Return the (x, y) coordinate for the center point of the cell that contains the specified text.  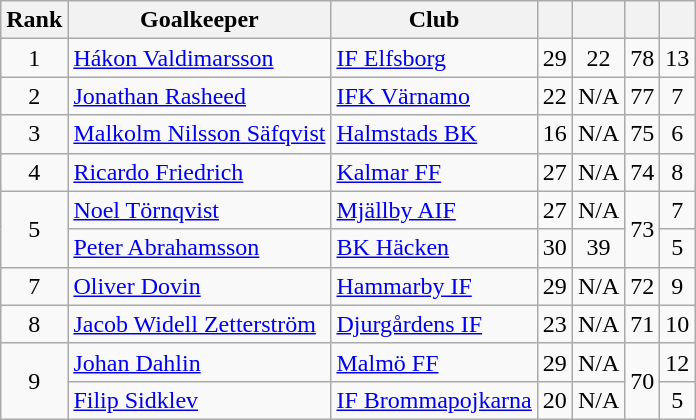
30 (554, 248)
Club (434, 20)
Filip Sidklev (200, 400)
Noel Törnqvist (200, 210)
2 (34, 96)
IFK Värnamo (434, 96)
16 (554, 134)
Kalmar FF (434, 172)
IF Elfsborg (434, 58)
73 (642, 229)
Mjällby AIF (434, 210)
Oliver Dovin (200, 286)
Hákon Valdimarsson (200, 58)
Malkolm Nilsson Säfqvist (200, 134)
Halmstads BK (434, 134)
78 (642, 58)
Jacob Widell Zetterström (200, 324)
74 (642, 172)
4 (34, 172)
Goalkeeper (200, 20)
71 (642, 324)
70 (642, 381)
3 (34, 134)
Hammarby IF (434, 286)
75 (642, 134)
20 (554, 400)
39 (598, 248)
1 (34, 58)
Peter Abrahamsson (200, 248)
23 (554, 324)
Ricardo Friedrich (200, 172)
77 (642, 96)
6 (678, 134)
IF Brommapojkarna (434, 400)
13 (678, 58)
Jonathan Rasheed (200, 96)
10 (678, 324)
Malmö FF (434, 362)
Johan Dahlin (200, 362)
72 (642, 286)
12 (678, 362)
Rank (34, 20)
Djurgårdens IF (434, 324)
BK Häcken (434, 248)
